Return [X, Y] of the center of cell containing provided text 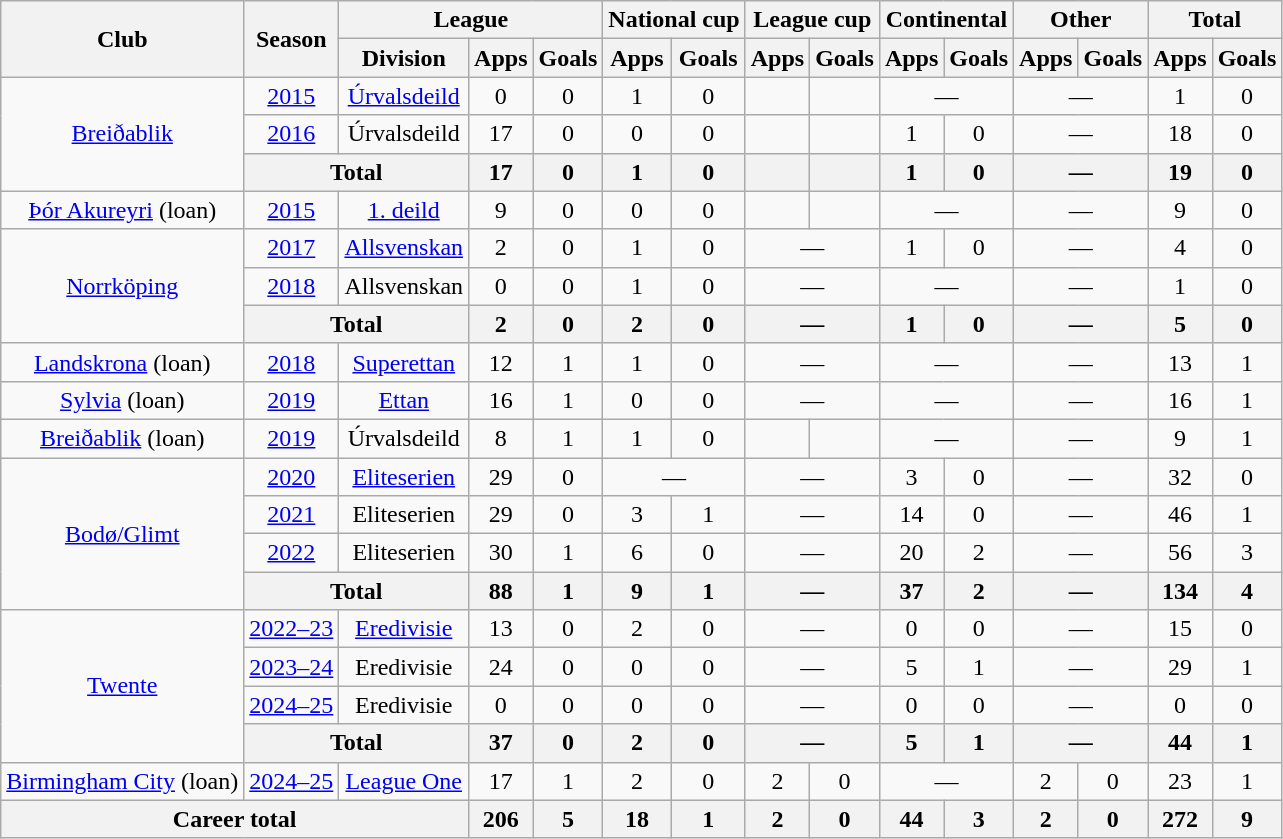
32 [1180, 477]
12 [501, 362]
Ettan [404, 400]
272 [1180, 819]
88 [501, 591]
Norrköping [122, 286]
2017 [292, 248]
2023–24 [292, 667]
24 [501, 667]
134 [1180, 591]
Club [122, 39]
League One [404, 781]
8 [501, 438]
20 [911, 553]
2022 [292, 553]
1. deild [404, 210]
Breiðablik [122, 134]
Twente [122, 686]
Þór Akureyri (loan) [122, 210]
League [471, 20]
Career total [235, 819]
46 [1180, 515]
Other [1081, 20]
206 [501, 819]
14 [911, 515]
Landskrona (loan) [122, 362]
6 [637, 553]
2016 [292, 134]
Superettan [404, 362]
23 [1180, 781]
56 [1180, 553]
Bodø/Glimt [122, 534]
Breiðablik (loan) [122, 438]
League cup [812, 20]
2022–23 [292, 629]
2020 [292, 477]
15 [1180, 629]
Continental [946, 20]
Season [292, 39]
National cup [674, 20]
30 [501, 553]
Birmingham City (loan) [122, 781]
Sylvia (loan) [122, 400]
2021 [292, 515]
19 [1180, 172]
Division [404, 58]
